Scan for the cell matching the given text and deliver its (x, y) coordinate at center. 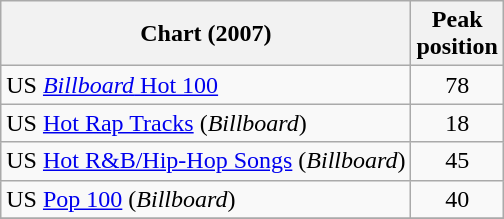
78 (457, 85)
US Hot Rap Tracks (Billboard) (206, 123)
US Billboard Hot 100 (206, 85)
45 (457, 161)
40 (457, 199)
18 (457, 123)
Peakposition (457, 34)
US Pop 100 (Billboard) (206, 199)
Chart (2007) (206, 34)
US Hot R&B/Hip-Hop Songs (Billboard) (206, 161)
